Capture the cell that displays the provided text and extract its (X, Y) central coordinate. 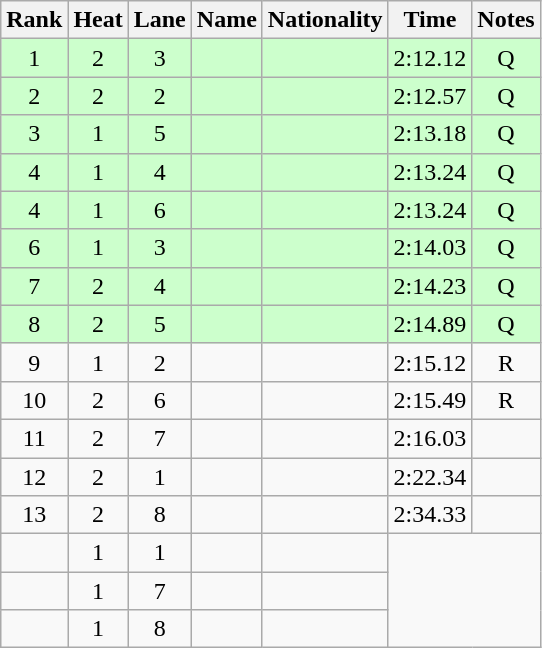
2:14.03 (430, 248)
2:12.12 (430, 58)
11 (34, 438)
2:14.89 (430, 324)
2:15.12 (430, 362)
Notes (506, 20)
2:13.18 (430, 134)
13 (34, 515)
Name (226, 20)
Nationality (325, 20)
2:34.33 (430, 515)
Heat (98, 20)
9 (34, 362)
12 (34, 477)
Rank (34, 20)
2:22.34 (430, 477)
Lane (160, 20)
2:16.03 (430, 438)
Time (430, 20)
10 (34, 400)
2:14.23 (430, 286)
2:12.57 (430, 96)
2:15.49 (430, 400)
